Provide the [X, Y] coordinate of the cell's center where the given text is located.  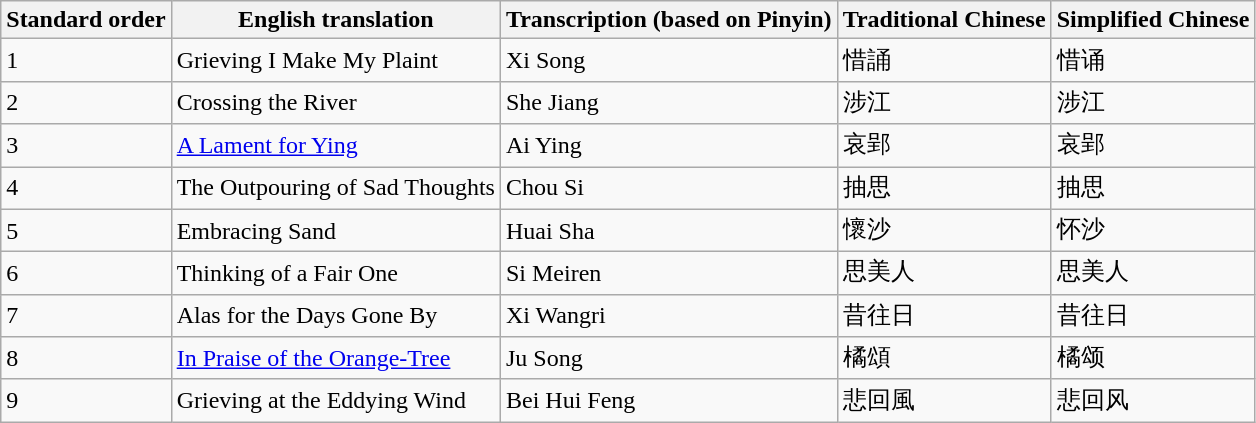
Ju Song [668, 358]
橘頌 [944, 358]
1 [86, 60]
Traditional Chinese [944, 20]
8 [86, 358]
6 [86, 274]
悲回風 [944, 400]
2 [86, 102]
The Outpouring of Sad Thoughts [336, 188]
Ai Ying [668, 146]
惜誦 [944, 60]
Huai Sha [668, 230]
Alas for the Days Gone By [336, 316]
5 [86, 230]
Crossing the River [336, 102]
3 [86, 146]
Xi Song [668, 60]
悲回风 [1153, 400]
Transcription (based on Pinyin) [668, 20]
7 [86, 316]
Grieving I Make My Plaint [336, 60]
橘颂 [1153, 358]
Si Meiren [668, 274]
Standard order [86, 20]
Chou Si [668, 188]
Xi Wangri [668, 316]
Grieving at the Eddying Wind [336, 400]
She Jiang [668, 102]
Embracing Sand [336, 230]
Thinking of a Fair One [336, 274]
怀沙 [1153, 230]
English translation [336, 20]
懷沙 [944, 230]
4 [86, 188]
Simplified Chinese [1153, 20]
In Praise of the Orange-Tree [336, 358]
惜诵 [1153, 60]
A Lament for Ying [336, 146]
Bei Hui Feng [668, 400]
9 [86, 400]
